Detect which cell encompasses the target text, then output its (X, Y) center coordinate. 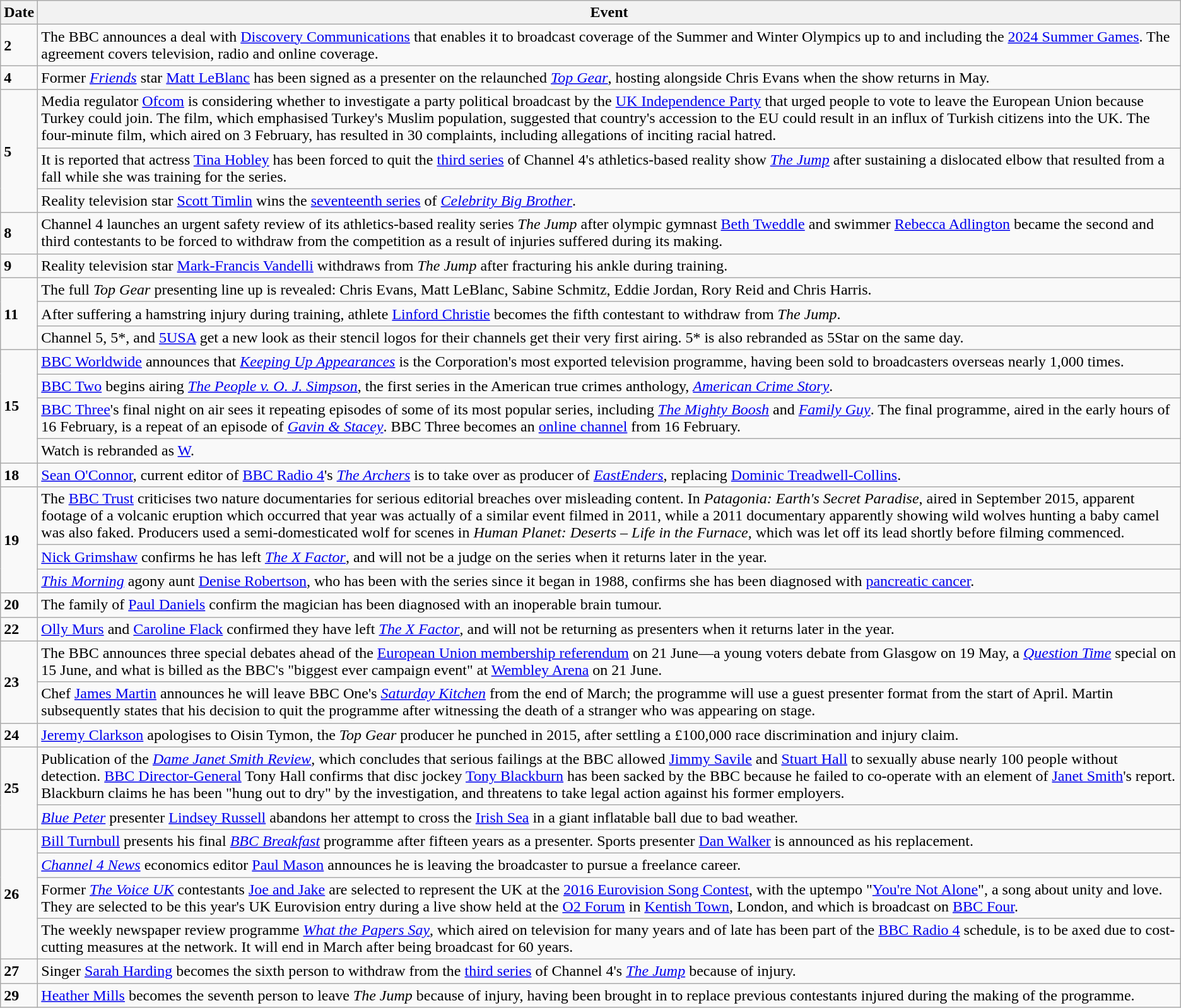
Nick Grimshaw confirms he has left The X Factor, and will not be a judge on the series when it returns later in the year. (609, 557)
23 (19, 682)
Singer Sarah Harding becomes the sixth person to withdraw from the third series of Channel 4's The Jump because of injury. (609, 971)
29 (19, 995)
19 (19, 540)
5 (19, 151)
4 (19, 78)
Sean O'Connor, current editor of BBC Radio 4's The Archers is to take over as producer of EastEnders, replacing Dominic Treadwell-Collins. (609, 475)
BBC Two begins airing The People v. O. J. Simpson, the first series in the American true crimes anthology, American Crime Story. (609, 385)
The family of Paul Daniels confirm the magician has been diagnosed with an inoperable brain tumour. (609, 605)
25 (19, 788)
Jeremy Clarkson apologises to Oisin Tymon, the Top Gear producer he punched in 2015, after settling a £100,000 race discrimination and injury claim. (609, 735)
Olly Murs and Caroline Flack confirmed they have left The X Factor, and will not be returning as presenters when it returns later in the year. (609, 629)
8 (19, 233)
Date (19, 13)
Blue Peter presenter Lindsey Russell abandons her attempt to cross the Irish Sea in a giant inflatable ball due to bad weather. (609, 817)
Reality television star Scott Timlin wins the seventeenth series of Celebrity Big Brother. (609, 201)
Channel 4 News economics editor Paul Mason announces he is leaving the broadcaster to pursue a freelance career. (609, 865)
The full Top Gear presenting line up is revealed: Chris Evans, Matt LeBlanc, Sabine Schmitz, Eddie Jordan, Rory Reid and Chris Harris. (609, 290)
20 (19, 605)
After suffering a hamstring injury during training, athlete Linford Christie becomes the fifth contestant to withdraw from The Jump. (609, 314)
18 (19, 475)
27 (19, 971)
24 (19, 735)
26 (19, 894)
2 (19, 45)
11 (19, 314)
9 (19, 266)
Reality television star Mark-Francis Vandelli withdraws from The Jump after fracturing his ankle during training. (609, 266)
22 (19, 629)
15 (19, 406)
Watch is rebranded as W. (609, 451)
Event (609, 13)
